For the text-containing cell, return its midpoint in [x, y] coordinate format. 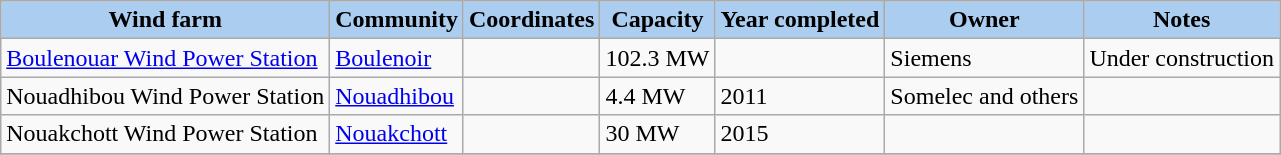
Nouakchott Wind Power Station [166, 134]
Nouadhibou [397, 96]
2011 [800, 96]
Under construction [1182, 58]
Notes [1182, 20]
Year completed [800, 20]
Wind farm [166, 20]
Capacity [658, 20]
Nouakchott [397, 134]
Boulenoir [397, 58]
30 MW [658, 134]
4.4 MW [658, 96]
Community [397, 20]
Coordinates [531, 20]
102.3 MW [658, 58]
Siemens [984, 58]
Somelec and others [984, 96]
Nouadhibou Wind Power Station [166, 96]
Owner [984, 20]
2015 [800, 134]
Boulenouar Wind Power Station [166, 58]
